Provide the (X, Y) coordinate of the cell's center where the given text is located.  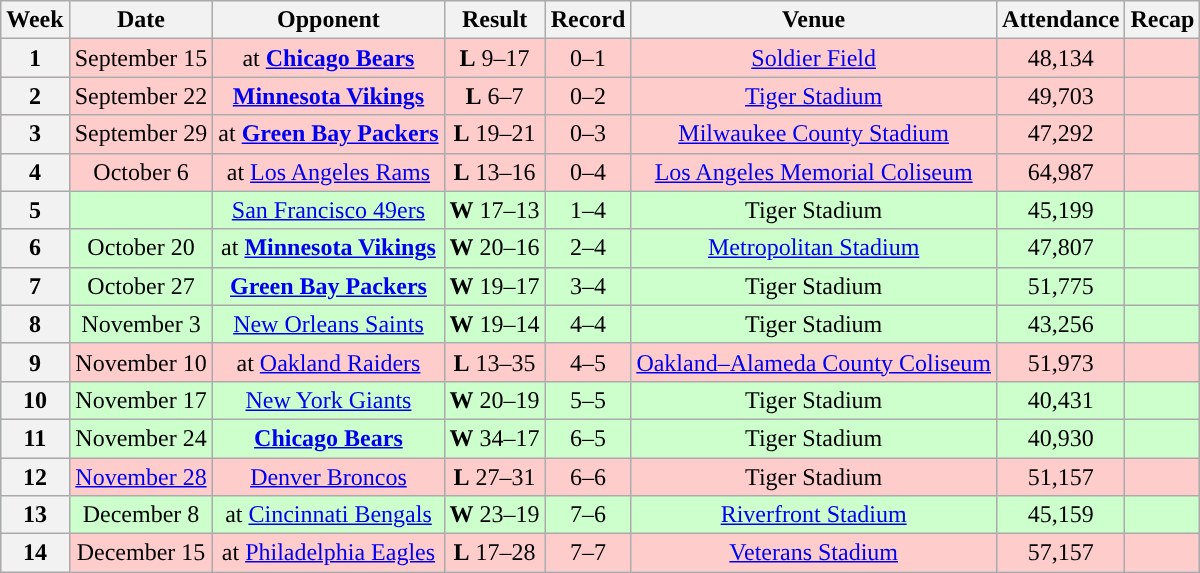
Date (141, 20)
at Green Bay Packers (328, 134)
3–4 (588, 286)
Oakland–Alameda County Coliseum (814, 362)
September 29 (141, 134)
1–4 (588, 210)
3 (35, 134)
10 (35, 400)
at Los Angeles Rams (328, 172)
New York Giants (328, 400)
Metropolitan Stadium (814, 248)
43,256 (1061, 324)
45,199 (1061, 210)
51,973 (1061, 362)
49,703 (1061, 96)
48,134 (1061, 58)
8 (35, 324)
at Chicago Bears (328, 58)
L 13–35 (494, 362)
October 6 (141, 172)
45,159 (1061, 515)
Recap (1162, 20)
0–1 (588, 58)
47,292 (1061, 134)
57,157 (1061, 553)
Riverfront Stadium (814, 515)
Milwaukee County Stadium (814, 134)
7–7 (588, 553)
0–3 (588, 134)
December 8 (141, 515)
4 (35, 172)
Week (35, 20)
November 17 (141, 400)
7 (35, 286)
9 (35, 362)
14 (35, 553)
at Cincinnati Bengals (328, 515)
Result (494, 20)
New Orleans Saints (328, 324)
Veterans Stadium (814, 553)
W 20–16 (494, 248)
W 23–19 (494, 515)
0–2 (588, 96)
Attendance (1061, 20)
2 (35, 96)
11 (35, 438)
at Minnesota Vikings (328, 248)
64,987 (1061, 172)
5 (35, 210)
L 9–17 (494, 58)
Venue (814, 20)
7–6 (588, 515)
51,775 (1061, 286)
Opponent (328, 20)
13 (35, 515)
L 19–21 (494, 134)
40,431 (1061, 400)
6–6 (588, 477)
L 27–31 (494, 477)
November 24 (141, 438)
November 3 (141, 324)
L 17–28 (494, 553)
5–5 (588, 400)
L 6–7 (494, 96)
4–5 (588, 362)
Green Bay Packers (328, 286)
6 (35, 248)
L 13–16 (494, 172)
Denver Broncos (328, 477)
September 15 (141, 58)
October 27 (141, 286)
6–5 (588, 438)
San Francisco 49ers (328, 210)
November 28 (141, 477)
at Philadelphia Eagles (328, 553)
47,807 (1061, 248)
W 20–19 (494, 400)
Chicago Bears (328, 438)
12 (35, 477)
4–4 (588, 324)
Los Angeles Memorial Coliseum (814, 172)
W 17–13 (494, 210)
51,157 (1061, 477)
W 19–14 (494, 324)
October 20 (141, 248)
Minnesota Vikings (328, 96)
December 15 (141, 553)
November 10 (141, 362)
September 22 (141, 96)
at Oakland Raiders (328, 362)
1 (35, 58)
2–4 (588, 248)
W 19–17 (494, 286)
Soldier Field (814, 58)
W 34–17 (494, 438)
40,930 (1061, 438)
Record (588, 20)
0–4 (588, 172)
